Determine the (x, y) coordinate at the center of the cell enclosing the given text.  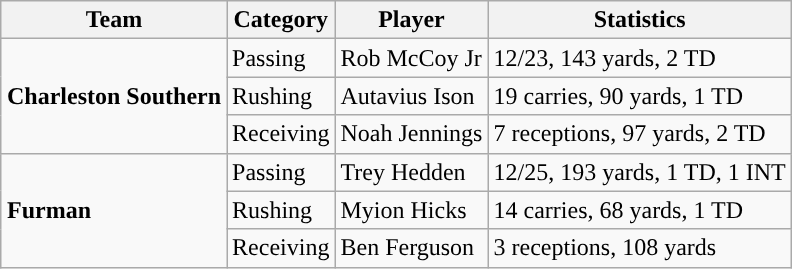
Category (281, 20)
Myion Hicks (412, 210)
7 receptions, 97 yards, 2 TD (640, 134)
Noah Jennings (412, 134)
Furman (114, 210)
3 receptions, 108 yards (640, 248)
Trey Hedden (412, 172)
Autavius Ison (412, 96)
Statistics (640, 20)
Charleston Southern (114, 96)
12/25, 193 yards, 1 TD, 1 INT (640, 172)
Rob McCoy Jr (412, 58)
12/23, 143 yards, 2 TD (640, 58)
Player (412, 20)
Team (114, 20)
19 carries, 90 yards, 1 TD (640, 96)
14 carries, 68 yards, 1 TD (640, 210)
Ben Ferguson (412, 248)
